Scan for the cell matching the given text and deliver its (x, y) coordinate at center. 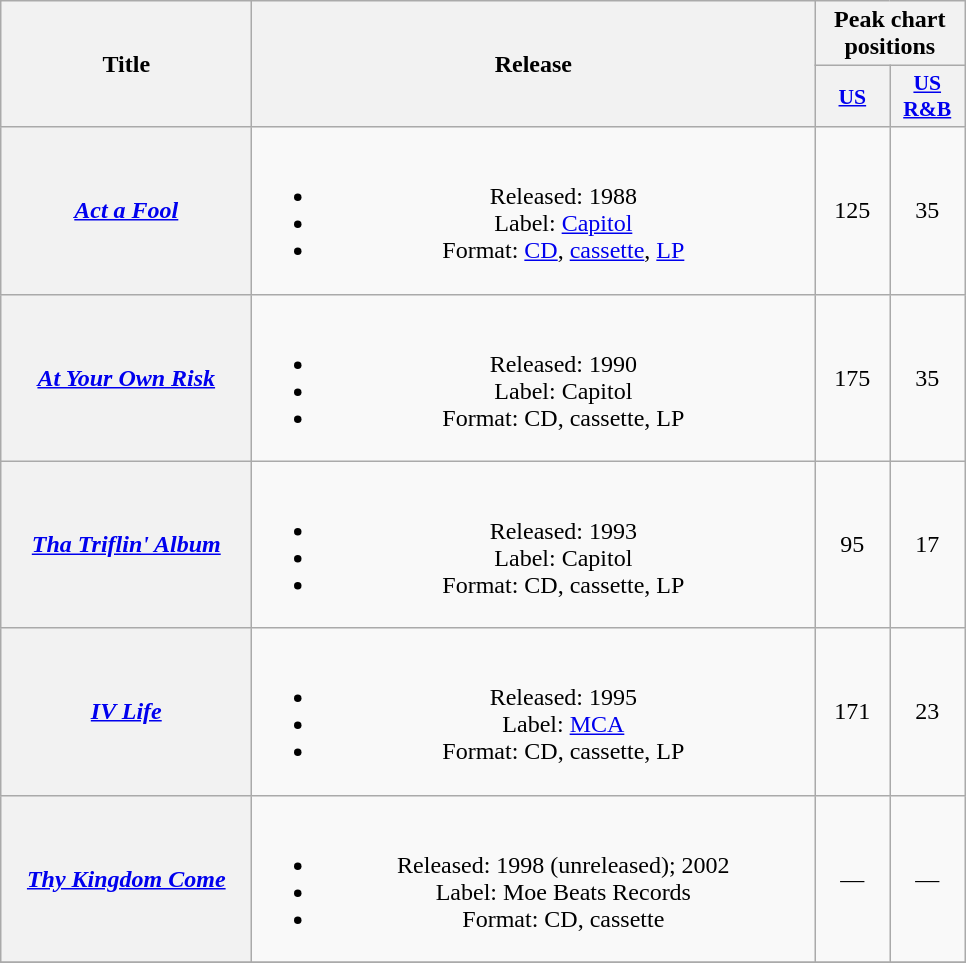
Title (126, 64)
IV Life (126, 712)
171 (852, 712)
At Your Own Risk (126, 378)
Released: 1993Label: CapitolFormat: CD, cassette, LP (534, 544)
Tha Triflin' Album (126, 544)
USR&B (928, 96)
Released: 1995Label: MCAFormat: CD, cassette, LP (534, 712)
Peak chart positions (890, 34)
23 (928, 712)
Released: 1998 (unreleased); 2002Label: Moe Beats RecordsFormat: CD, cassette (534, 878)
Released: 1990Label: CapitolFormat: CD, cassette, LP (534, 378)
95 (852, 544)
17 (928, 544)
Act a Fool (126, 210)
175 (852, 378)
Release (534, 64)
US (852, 96)
Thy Kingdom Come (126, 878)
125 (852, 210)
Released: 1988Label: CapitolFormat: CD, cassette, LP (534, 210)
